Return [x, y] of the center of cell containing provided text 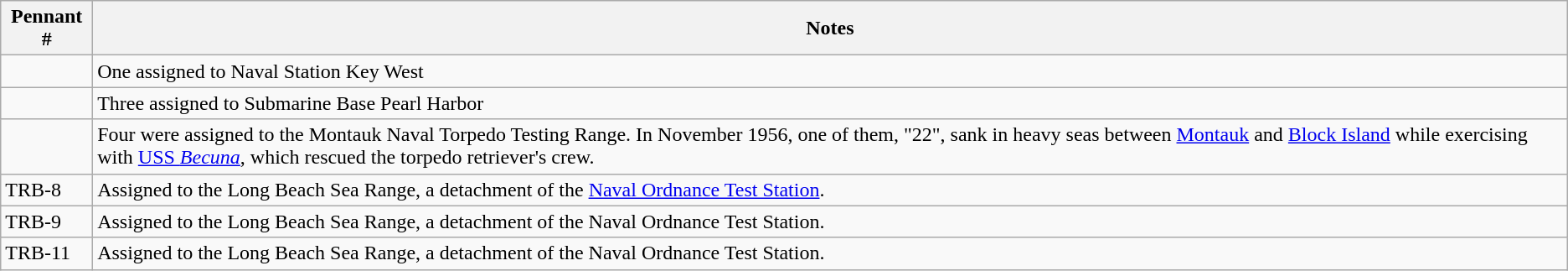
Pennant # [47, 29]
Notes [831, 29]
TRB-11 [47, 253]
Three assigned to Submarine Base Pearl Harbor [831, 103]
TRB-9 [47, 221]
One assigned to Naval Station Key West [831, 71]
TRB-8 [47, 190]
